Return the [x, y] coordinate for the center point of the cell that contains the specified text.  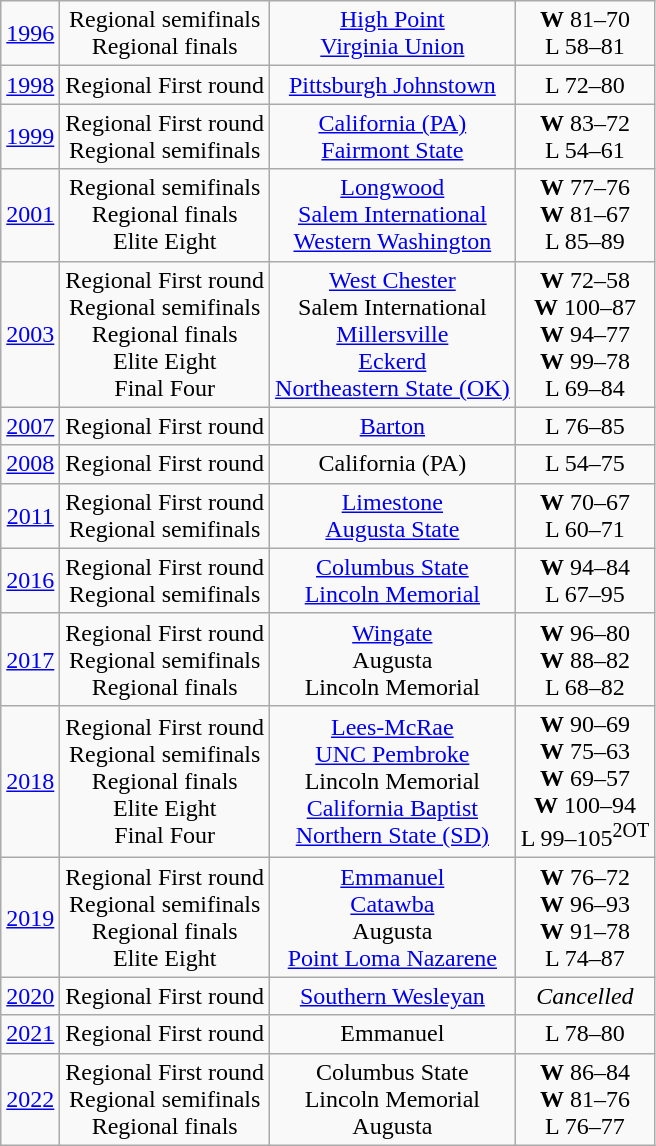
2017 [30, 659]
Columbus StateLincoln MemorialAugusta [393, 1099]
W 72–58W 100–87W 94–77W 99–78L 69–84 [585, 334]
W 81–70L 58–81 [585, 34]
Pittsburgh Johnstown [393, 85]
2021 [30, 1034]
1996 [30, 34]
Cancelled [585, 996]
Regional semifinalsRegional finalsElite Eight [165, 215]
2008 [30, 464]
2019 [30, 918]
Barton [393, 426]
W 70–67L 60–71 [585, 516]
1998 [30, 85]
W 83–72L 54–61 [585, 136]
Regional semifinalsRegional finals [165, 34]
2016 [30, 580]
2001 [30, 215]
2022 [30, 1099]
Southern Wesleyan [393, 996]
1999 [30, 136]
W 77–76W 81–67L 85–89 [585, 215]
W 96–80W 88–82L 68–82 [585, 659]
LongwoodSalem InternationalWestern Washington [393, 215]
Regional First roundRegional semifinalsRegional finalsElite Eight [165, 918]
2007 [30, 426]
W 86–84W 81–76L 76–77 [585, 1099]
2003 [30, 334]
2011 [30, 516]
L 72–80 [585, 85]
W 90–69W 75–63W 69–57W 100–94L 99–1052OT [585, 782]
West ChesterSalem InternationalMillersvilleEckerdNortheastern State (OK) [393, 334]
High PointVirginia Union [393, 34]
California (PA) [393, 464]
California (PA)Fairmont State [393, 136]
LimestoneAugusta State [393, 516]
L 76–85 [585, 426]
Emmanuel [393, 1034]
W 94–84L 67–95 [585, 580]
L 78–80 [585, 1034]
L 54–75 [585, 464]
Lees-McRaeUNC PembrokeLincoln MemorialCalifornia BaptistNorthern State (SD) [393, 782]
Columbus StateLincoln Memorial [393, 580]
2020 [30, 996]
WingateAugustaLincoln Memorial [393, 659]
W 76–72W 96–93W 91–78L 74–87 [585, 918]
2018 [30, 782]
EmmanuelCatawbaAugustaPoint Loma Nazarene [393, 918]
